Detect which cell encompasses the target text, then output its (x, y) center coordinate. 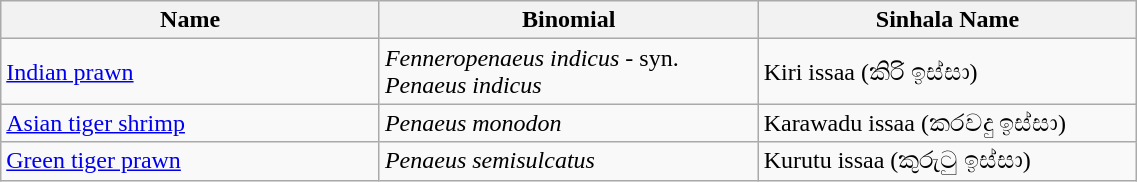
Kurutu issaa (කුරු‍ටු ඉස්සා) (948, 161)
Karawadu issaa (කරවදු ඉස්සා) (948, 123)
Fenneropenaeus indicus - syn. Penaeus indicus (568, 72)
Penaeus monodon (568, 123)
Binomial (568, 20)
Sinhala Name (948, 20)
Asian tiger shrimp (190, 123)
Green tiger prawn (190, 161)
Penaeus semisulcatus (568, 161)
Name (190, 20)
Kiri issaa (කිරි ඉස්සා) (948, 72)
Indian prawn (190, 72)
